Provide the [X, Y] coordinate of the cell's center where the given text is located.  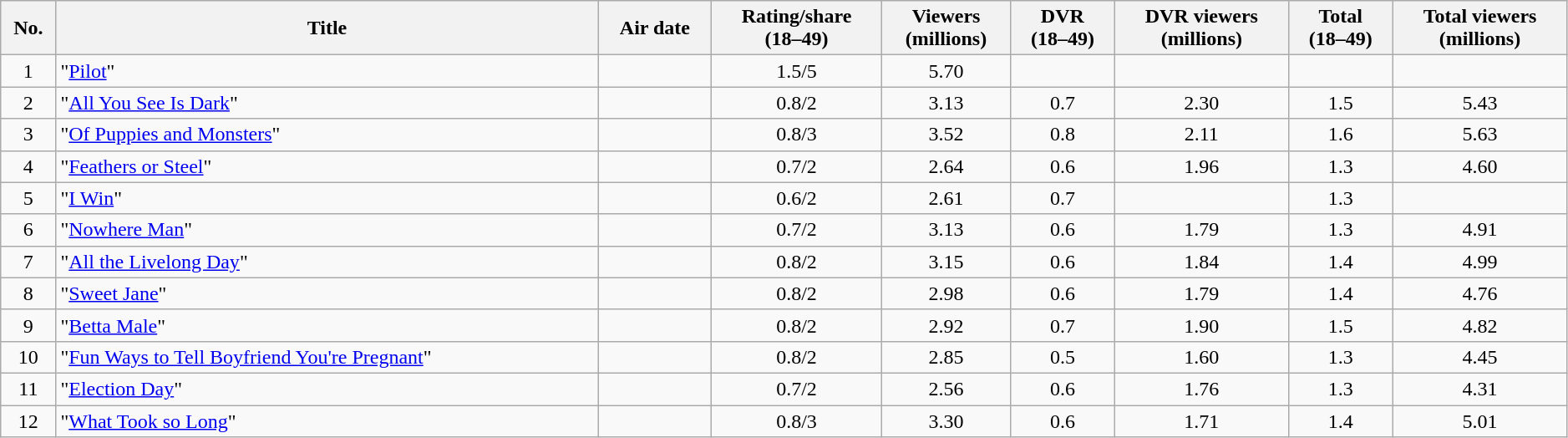
4.31 [1480, 389]
4.45 [1480, 357]
"All the Livelong Day" [327, 262]
Air date [655, 28]
0.8 [1063, 135]
Rating/share(18–49) [797, 28]
4.82 [1480, 325]
"Feathers or Steel" [327, 166]
"Fun Ways to Tell Boyfriend You're Pregnant" [327, 357]
2.85 [946, 357]
1.84 [1201, 262]
12 [28, 420]
1.6 [1341, 135]
2 [28, 103]
3.15 [946, 262]
3.30 [946, 420]
"Pilot" [327, 71]
5.01 [1480, 420]
2.11 [1201, 135]
DVR viewers(millions) [1201, 28]
2.56 [946, 389]
2.30 [1201, 103]
"Sweet Jane" [327, 293]
4.76 [1480, 293]
4 [28, 166]
Total viewers(millions) [1480, 28]
Total(18–49) [1341, 28]
"Betta Male" [327, 325]
4.91 [1480, 230]
1.60 [1201, 357]
"Of Puppies and Monsters" [327, 135]
5.63 [1480, 135]
11 [28, 389]
2.61 [946, 198]
1.76 [1201, 389]
10 [28, 357]
Viewers(millions) [946, 28]
7 [28, 262]
9 [28, 325]
2.64 [946, 166]
"Nowhere Man" [327, 230]
3.52 [946, 135]
3 [28, 135]
1.5/5 [797, 71]
DVR(18–49) [1063, 28]
6 [28, 230]
2.92 [946, 325]
"Election Day" [327, 389]
"All You See Is Dark" [327, 103]
"What Took so Long" [327, 420]
4.60 [1480, 166]
0.6/2 [797, 198]
"I Win" [327, 198]
1.96 [1201, 166]
1.71 [1201, 420]
Title [327, 28]
No. [28, 28]
1.90 [1201, 325]
5.70 [946, 71]
2.98 [946, 293]
1 [28, 71]
5 [28, 198]
8 [28, 293]
5.43 [1480, 103]
4.99 [1480, 262]
0.5 [1063, 357]
